Pinpoint the cell where the given text exists, returning its (X, Y) midpoint coordinate. 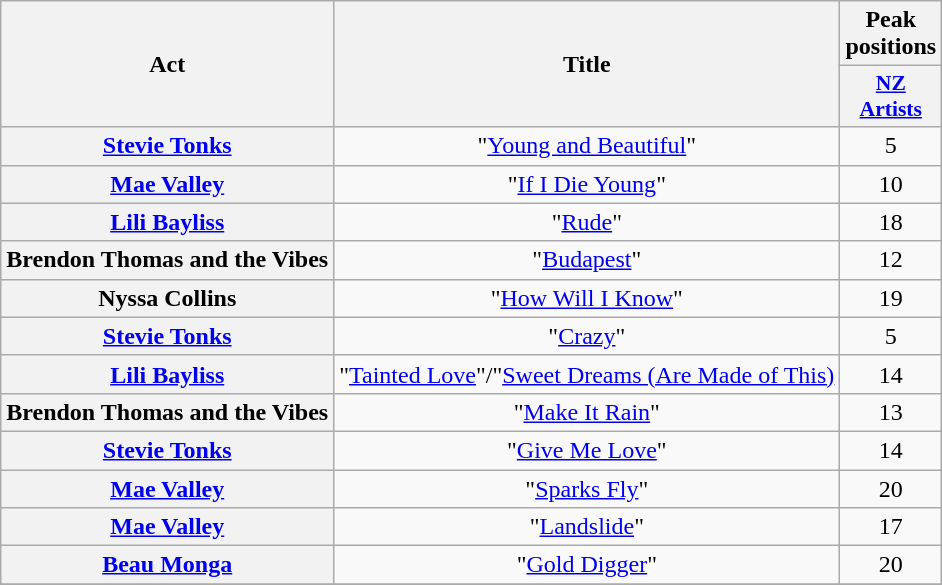
"Sparks Fly" (587, 489)
10 (891, 184)
Act (168, 64)
"Landslide" (587, 527)
"If I Die Young" (587, 184)
"Give Me Love" (587, 450)
"How Will I Know" (587, 298)
"Young and Beautiful" (587, 146)
"Make It Rain" (587, 412)
17 (891, 527)
"Crazy" (587, 336)
Title (587, 64)
"Gold Digger" (587, 565)
"Rude" (587, 222)
NZ Artists (891, 96)
Nyssa Collins (168, 298)
Beau Monga (168, 565)
"Tainted Love"/"Sweet Dreams (Are Made of This) (587, 374)
Peak positions (891, 34)
"Budapest" (587, 260)
12 (891, 260)
19 (891, 298)
13 (891, 412)
18 (891, 222)
